Return (x, y) of the center of cell containing provided text 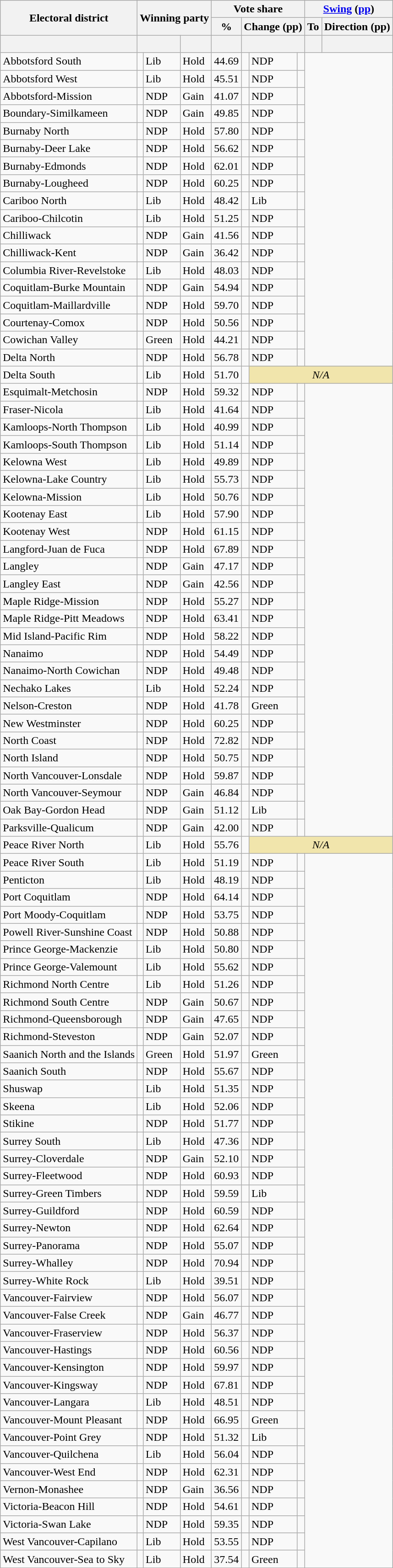
Parksville-Qualicum (69, 828)
42.56 (226, 584)
New Westminster (69, 723)
50.56 (226, 323)
Burnaby-Deer Lake (69, 148)
40.99 (226, 427)
West Vancouver-Sea to Sky (69, 1559)
Peace River South (69, 862)
Burnaby North (69, 131)
64.14 (226, 897)
59.59 (226, 1193)
56.37 (226, 1333)
52.07 (226, 1036)
47.65 (226, 1019)
Shuswap (69, 1089)
53.75 (226, 915)
Saanich South (69, 1072)
46.77 (226, 1315)
41.07 (226, 96)
Nanaimo-North Cowichan (69, 671)
61.15 (226, 532)
55.76 (226, 845)
Kootenay East (69, 514)
49.48 (226, 671)
48.42 (226, 200)
Vote share (258, 9)
47.17 (226, 566)
50.76 (226, 496)
To (313, 27)
Surrey-Newton (69, 1228)
57.90 (226, 514)
51.25 (226, 218)
56.07 (226, 1298)
Penticton (69, 880)
59.97 (226, 1368)
Surrey-Cloverdale (69, 1158)
Peace River North (69, 845)
60.93 (226, 1176)
Burnaby-Edmonds (69, 166)
49.89 (226, 462)
Mid Island-Pacific Rim (69, 636)
Vancouver-Fraserview (69, 1333)
48.03 (226, 270)
70.94 (226, 1263)
50.80 (226, 949)
51.70 (226, 375)
50.88 (226, 932)
Vernon-Monashee (69, 1489)
Vancouver-False Creek (69, 1315)
Surrey-Green Timbers (69, 1193)
36.42 (226, 253)
50.67 (226, 1002)
56.62 (226, 148)
41.78 (226, 706)
Swing (pp) (349, 9)
60.59 (226, 1211)
Vancouver-Kensington (69, 1368)
44.21 (226, 340)
Victoria-Beacon Hill (69, 1507)
67.89 (226, 549)
Nanaimo (69, 653)
Kelowna-Mission (69, 496)
Prince George-Valemount (69, 967)
Langley (69, 566)
59.35 (226, 1524)
51.77 (226, 1124)
55.67 (226, 1072)
41.64 (226, 410)
Vancouver-Kingsway (69, 1385)
Delta South (69, 375)
52.10 (226, 1158)
Direction (pp) (357, 27)
Fraser-Nicola (69, 410)
West Vancouver-Capilano (69, 1541)
North Island (69, 758)
Vancouver-Mount Pleasant (69, 1420)
Coquitlam-Burke Mountain (69, 288)
Nechako Lakes (69, 688)
55.07 (226, 1245)
Saanich North and the Islands (69, 1054)
59.87 (226, 776)
51.19 (226, 862)
66.95 (226, 1420)
Kelowna-Lake Country (69, 479)
52.24 (226, 688)
49.85 (226, 113)
Port Moody-Coquitlam (69, 915)
39.51 (226, 1280)
Coquitlam-Maillardville (69, 305)
67.81 (226, 1385)
62.31 (226, 1472)
Abbotsford South (69, 61)
Powell River-Sunshine Coast (69, 932)
Port Coquitlam (69, 897)
Surrey-Panorama (69, 1245)
Esquimalt-Metchosin (69, 392)
Richmond North Centre (69, 984)
56.04 (226, 1455)
Vancouver-West End (69, 1472)
Surrey-White Rock (69, 1280)
Surrey-Fleetwood (69, 1176)
51.35 (226, 1089)
45.51 (226, 79)
63.41 (226, 619)
Victoria-Swan Lake (69, 1524)
55.27 (226, 601)
48.19 (226, 880)
42.00 (226, 828)
Courtenay-Comox (69, 323)
Electoral district (69, 18)
44.69 (226, 61)
51.32 (226, 1437)
41.56 (226, 236)
60.56 (226, 1350)
58.22 (226, 636)
Abbotsford-Mission (69, 96)
52.06 (226, 1106)
50.75 (226, 758)
Surrey-Guildford (69, 1211)
Langley East (69, 584)
Maple Ridge-Pitt Meadows (69, 619)
59.32 (226, 392)
55.62 (226, 967)
North Coast (69, 740)
72.82 (226, 740)
36.56 (226, 1489)
Boundary-Similkameen (69, 113)
Vancouver-Hastings (69, 1350)
59.70 (226, 305)
Burnaby-Lougheed (69, 183)
51.97 (226, 1054)
Surrey-Whalley (69, 1263)
Langford-Juan de Fuca (69, 549)
Change (pp) (273, 27)
North Vancouver-Lonsdale (69, 776)
55.73 (226, 479)
Delta North (69, 357)
46.84 (226, 793)
Kelowna West (69, 462)
Cariboo North (69, 200)
Abbotsford West (69, 79)
Surrey South (69, 1141)
Richmond-Queensborough (69, 1019)
54.94 (226, 288)
Skeena (69, 1106)
Vancouver-Quilchena (69, 1455)
Columbia River-Revelstoke (69, 270)
53.55 (226, 1541)
Kamloops-North Thompson (69, 427)
57.80 (226, 131)
Winning party (175, 18)
Kootenay West (69, 532)
37.54 (226, 1559)
62.01 (226, 166)
Stikine (69, 1124)
62.64 (226, 1228)
Chilliwack (69, 236)
Vancouver-Fairview (69, 1298)
51.12 (226, 810)
Richmond-Steveston (69, 1036)
54.49 (226, 653)
47.36 (226, 1141)
Prince George-Mackenzie (69, 949)
Richmond South Centre (69, 1002)
51.14 (226, 444)
Vancouver-Langara (69, 1402)
Cowichan Valley (69, 340)
56.78 (226, 357)
54.61 (226, 1507)
Maple Ridge-Mission (69, 601)
North Vancouver-Seymour (69, 793)
Nelson-Creston (69, 706)
Vancouver-Point Grey (69, 1437)
Oak Bay-Gordon Head (69, 810)
% (226, 27)
48.51 (226, 1402)
Cariboo-Chilcotin (69, 218)
51.26 (226, 984)
Kamloops-South Thompson (69, 444)
Chilliwack-Kent (69, 253)
